Locate the cell with the specified text and output its (x, y) center coordinate. 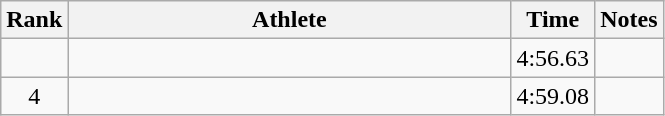
Time (553, 20)
Notes (629, 20)
Rank (34, 20)
4:59.08 (553, 96)
4 (34, 96)
Athlete (290, 20)
4:56.63 (553, 58)
